Find where the given text appears and provide that cell's center as [x, y] coordinate. 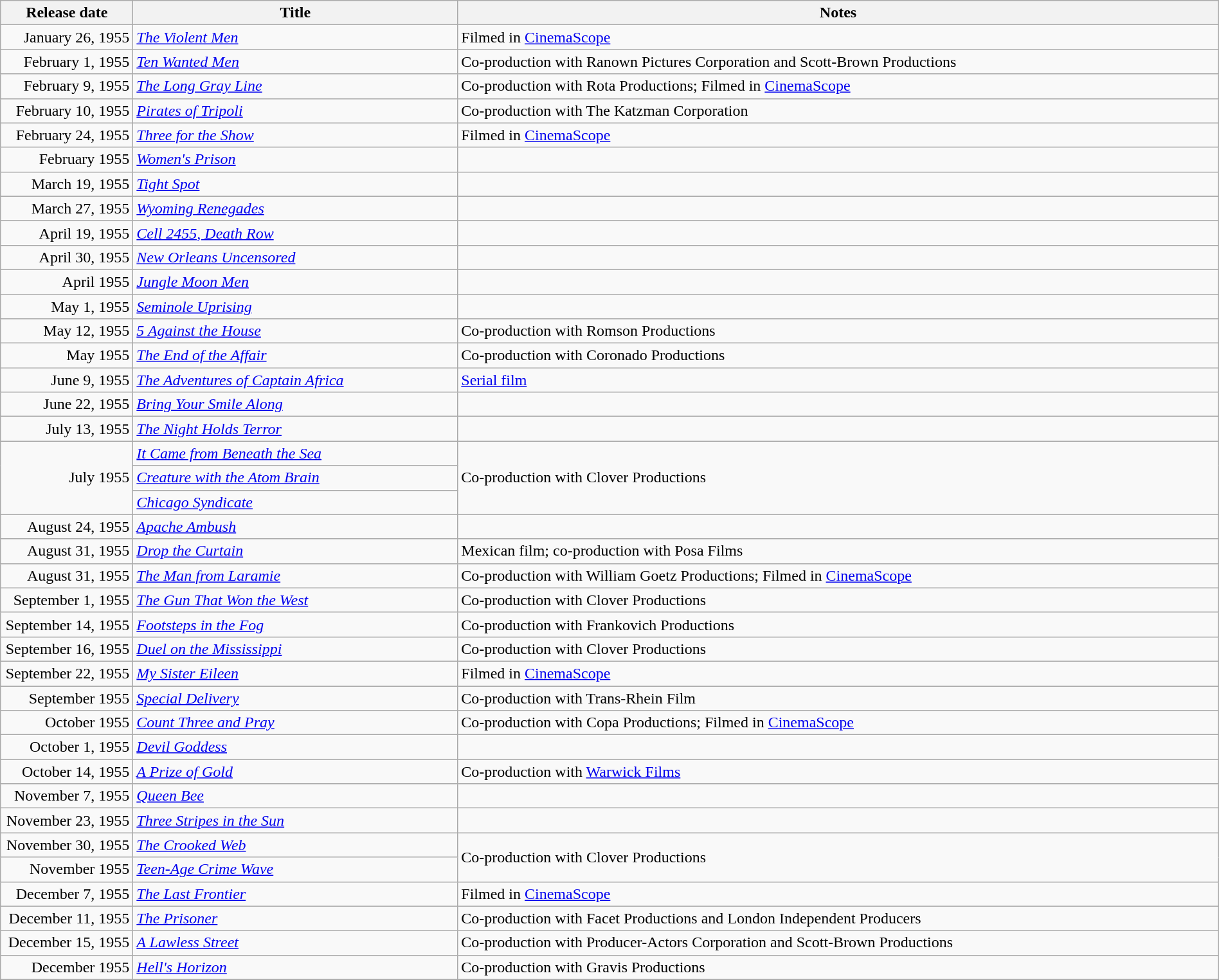
Count Three and Pray [296, 723]
Hell's Horizon [296, 967]
Co-production with Trans-Rhein Film [838, 698]
Wyoming Renegades [296, 208]
September 1955 [67, 698]
April 19, 1955 [67, 233]
The Crooked Web [296, 845]
Co-production with Producer-Actors Corporation and Scott-Brown Productions [838, 943]
February 9, 1955 [67, 86]
Cell 2455, Death Row [296, 233]
Apache Ambush [296, 527]
December 7, 1955 [67, 894]
Seminole Uprising [296, 307]
Bring Your Smile Along [296, 404]
September 14, 1955 [67, 624]
March 19, 1955 [67, 184]
Notes [838, 13]
Tight Spot [296, 184]
The Adventures of Captain Africa [296, 380]
January 26, 1955 [67, 37]
The Violent Men [296, 37]
The Night Holds Terror [296, 429]
November 1955 [67, 869]
Co-production with Gravis Productions [838, 967]
April 30, 1955 [67, 257]
November 7, 1955 [67, 796]
Teen-Age Crime Wave [296, 869]
Three Stripes in the Sun [296, 821]
September 1, 1955 [67, 600]
April 1955 [67, 282]
Women's Prison [296, 159]
May 1, 1955 [67, 307]
Devil Goddess [296, 747]
Queen Bee [296, 796]
New Orleans Uncensored [296, 257]
Co-production with Warwick Films [838, 772]
Co-production with Frankovich Productions [838, 624]
February 1, 1955 [67, 62]
My Sister Eileen [296, 673]
December 11, 1955 [67, 918]
July 13, 1955 [67, 429]
The Prisoner [296, 918]
November 30, 1955 [67, 845]
5 Against the House [296, 331]
Special Delivery [296, 698]
Chicago Syndicate [296, 502]
November 23, 1955 [67, 821]
August 24, 1955 [67, 527]
The End of the Affair [296, 356]
March 27, 1955 [67, 208]
Title [296, 13]
It Came from Beneath the Sea [296, 453]
Footsteps in the Fog [296, 624]
February 10, 1955 [67, 111]
Co-production with Coronado Productions [838, 356]
A Prize of Gold [296, 772]
Co-production with Romson Productions [838, 331]
The Man from Laramie [296, 576]
Three for the Show [296, 135]
Co-production with Ranown Pictures Corporation and Scott-Brown Productions [838, 62]
Pirates of Tripoli [296, 111]
June 9, 1955 [67, 380]
May 1955 [67, 356]
December 1955 [67, 967]
May 12, 1955 [67, 331]
A Lawless Street [296, 943]
February 1955 [67, 159]
Co-production with Rota Productions; Filmed in CinemaScope [838, 86]
Co-production with Facet Productions and London Independent Producers [838, 918]
October 1955 [67, 723]
Release date [67, 13]
Co-production with Copa Productions; Filmed in CinemaScope [838, 723]
The Gun That Won the West [296, 600]
Ten Wanted Men [296, 62]
The Last Frontier [296, 894]
December 15, 1955 [67, 943]
October 14, 1955 [67, 772]
June 22, 1955 [67, 404]
Co-production with The Katzman Corporation [838, 111]
Drop the Curtain [296, 551]
October 1, 1955 [67, 747]
Creature with the Atom Brain [296, 478]
February 24, 1955 [67, 135]
July 1955 [67, 478]
September 22, 1955 [67, 673]
Serial film [838, 380]
Jungle Moon Men [296, 282]
Mexican film; co-production with Posa Films [838, 551]
Duel on the Mississippi [296, 649]
The Long Gray Line [296, 86]
September 16, 1955 [67, 649]
Co-production with William Goetz Productions; Filmed in CinemaScope [838, 576]
